Pinpoint the cell where the given text exists, returning its (x, y) midpoint coordinate. 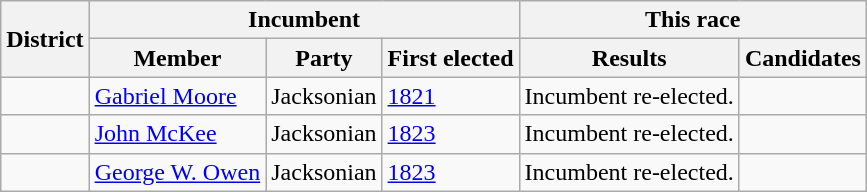
1821 (450, 96)
Results (629, 58)
Member (178, 58)
John McKee (178, 134)
First elected (450, 58)
District (45, 39)
Gabriel Moore (178, 96)
Party (324, 58)
Incumbent (304, 20)
George W. Owen (178, 172)
This race (692, 20)
Candidates (802, 58)
